Locate the cell with the specified text and output its [X, Y] center coordinate. 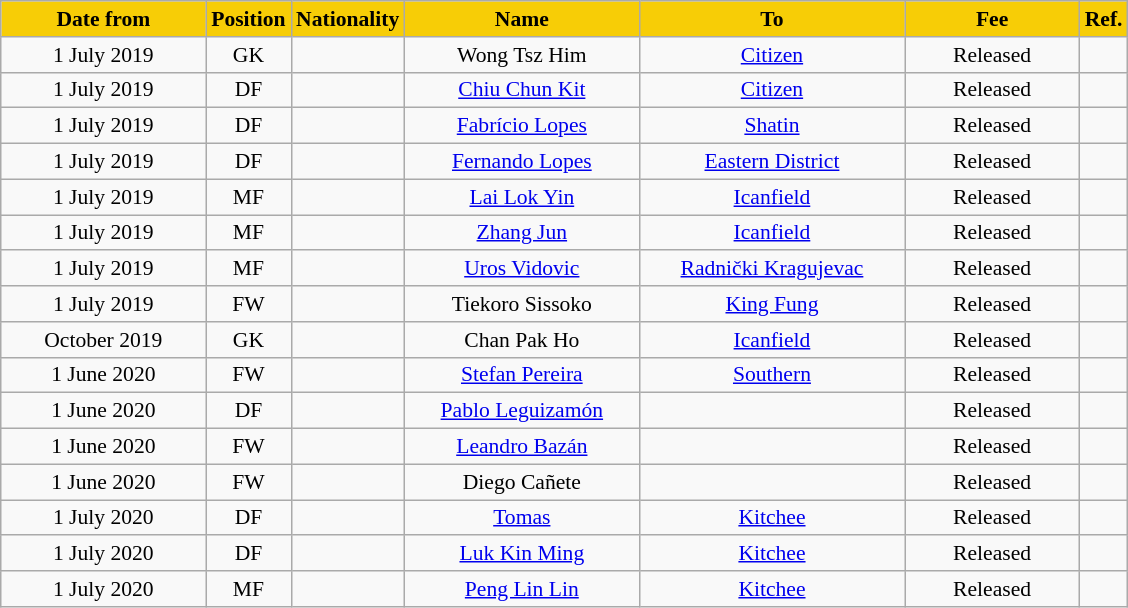
Fabrício Lopes [522, 126]
Radnički Kragujevac [772, 269]
Tiekoro Sissoko [522, 304]
Fee [992, 19]
Name [522, 19]
Luk Kin Ming [522, 554]
Eastern District [772, 162]
Shatin [772, 126]
Peng Lin Lin [522, 589]
Ref. [1104, 19]
Stefan Pereira [522, 375]
Lai Lok Yin [522, 197]
Chiu Chun Kit [522, 90]
Southern [772, 375]
Chan Pak Ho [522, 340]
Pablo Leguizamón [522, 411]
Wong Tsz Him [522, 55]
King Fung [772, 304]
Fernando Lopes [522, 162]
Diego Cañete [522, 482]
Date from [104, 19]
Zhang Jun [522, 233]
Leandro Bazán [522, 447]
Tomas [522, 518]
Uros Vidovic [522, 269]
October 2019 [104, 340]
Nationality [348, 19]
To [772, 19]
Position [248, 19]
